Search for the cell housing the specified text and yield its (x, y) center coordinate. 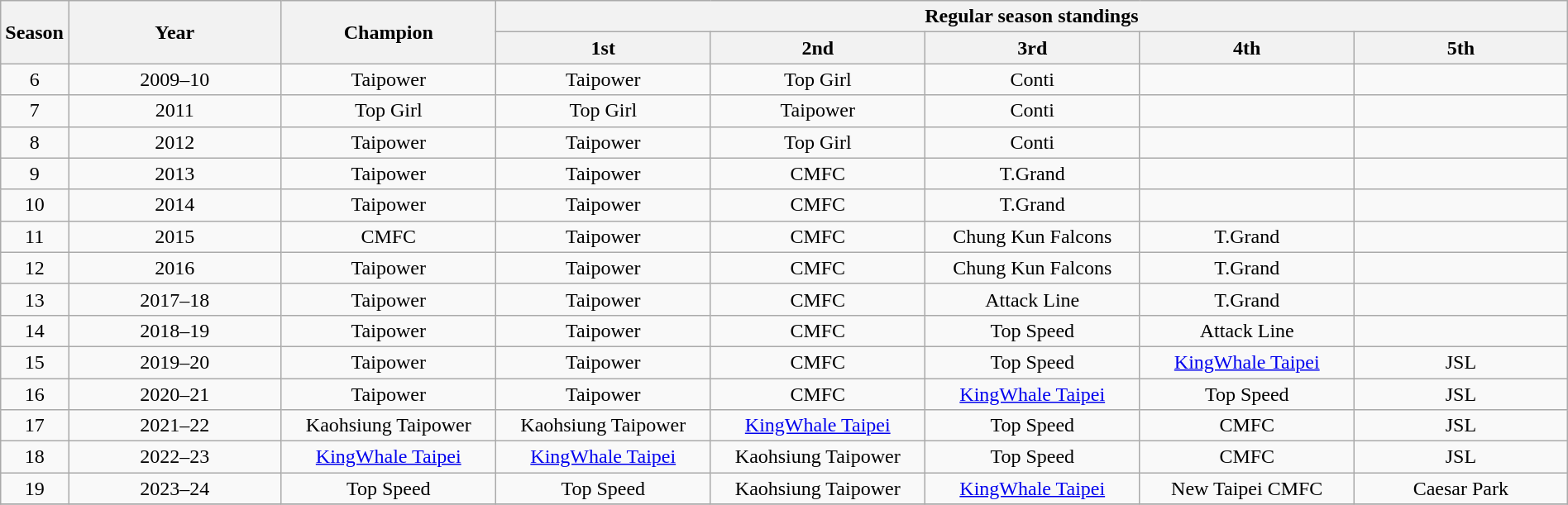
2016 (174, 268)
2013 (174, 174)
7 (35, 111)
2018–19 (174, 331)
2017–18 (174, 299)
1st (603, 48)
5th (1460, 48)
13 (35, 299)
2019–20 (174, 362)
2023–24 (174, 488)
16 (35, 394)
11 (35, 236)
6 (35, 79)
New Taipei CMFC (1247, 488)
Regular season standings (1031, 17)
2011 (174, 111)
2009–10 (174, 79)
19 (35, 488)
3rd (1032, 48)
Season (35, 32)
Caesar Park (1460, 488)
14 (35, 331)
2022–23 (174, 457)
Champion (389, 32)
10 (35, 205)
2014 (174, 205)
2nd (818, 48)
2012 (174, 142)
15 (35, 362)
2015 (174, 236)
2020–21 (174, 394)
9 (35, 174)
2021–22 (174, 426)
12 (35, 268)
18 (35, 457)
17 (35, 426)
4th (1247, 48)
Year (174, 32)
8 (35, 142)
